Capture the cell that displays the provided text and extract its [x, y] central coordinate. 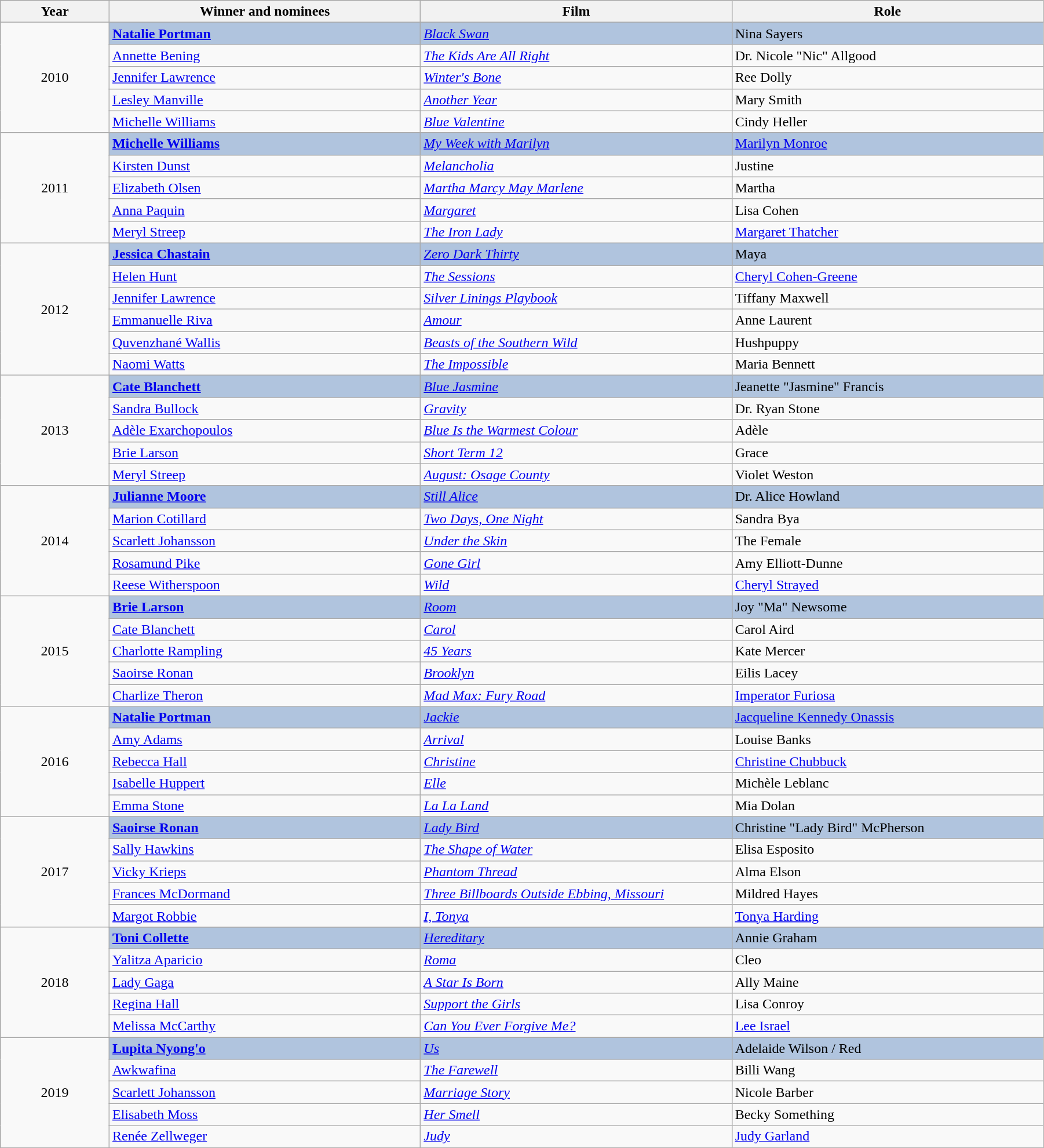
August: Osage County [576, 475]
Gravity [576, 409]
Dr. Ryan Stone [888, 409]
Can You Ever Forgive Me? [576, 1026]
Wild [576, 585]
Under the Skin [576, 541]
Carol [576, 629]
Isabelle Huppert [264, 783]
Amy Adams [264, 739]
Naomi Watts [264, 365]
Marion Cotillard [264, 519]
Two Days, One Night [576, 519]
Role [888, 12]
2019 [55, 1092]
Phantom Thread [576, 872]
Margaret [576, 210]
Another Year [576, 100]
Nicole Barber [888, 1092]
Us [576, 1048]
Dr. Alice Howland [888, 497]
Mad Max: Fury Road [576, 695]
Adèle Exarchopoulos [264, 431]
The Impossible [576, 365]
Film [576, 12]
Gone Girl [576, 563]
Charlize Theron [264, 695]
Marriage Story [576, 1092]
Emmanuelle Riva [264, 320]
Short Term 12 [576, 453]
Violet Weston [888, 475]
Blue Jasmine [576, 387]
Regina Hall [264, 1004]
Reese Witherspoon [264, 585]
Rosamund Pike [264, 563]
Kirsten Dunst [264, 166]
Renée Zellweger [264, 1136]
Jeanette "Jasmine" Francis [888, 387]
Helen Hunt [264, 276]
Maya [888, 254]
The Sessions [576, 276]
Vicky Krieps [264, 872]
Elisabeth Moss [264, 1114]
The Shape of Water [576, 850]
Tiffany Maxwell [888, 298]
My Week with Marilyn [576, 144]
Judy [576, 1136]
The Female [888, 541]
Eilis Lacey [888, 673]
Tonya Harding [888, 916]
Jessica Chastain [264, 254]
Annette Bening [264, 56]
Roma [576, 960]
Christine "Lady Bird" McPherson [888, 828]
Year [55, 12]
2016 [55, 761]
I, Tonya [576, 916]
The Iron Lady [576, 232]
Marilyn Monroe [888, 144]
Elisa Esposito [888, 850]
Anna Paquin [264, 210]
Hushpuppy [888, 342]
Billi Wang [888, 1070]
Melissa McCarthy [264, 1026]
Alma Elson [888, 872]
Arrival [576, 739]
Mia Dolan [888, 806]
Amour [576, 320]
Christine Chubbuck [888, 761]
Room [576, 607]
La La Land [576, 806]
Kate Mercer [888, 651]
Christine [576, 761]
Grace [888, 453]
Rebecca Hall [264, 761]
Winner and nominees [264, 12]
2018 [55, 982]
Ree Dolly [888, 78]
Toni Collette [264, 938]
2010 [55, 78]
Cleo [888, 960]
The Kids Are All Right [576, 56]
2015 [55, 651]
Zero Dark Thirty [576, 254]
2014 [55, 541]
Charlotte Rampling [264, 651]
Julianne Moore [264, 497]
Adelaide Wilson / Red [888, 1048]
Melancholia [576, 166]
Beasts of the Southern Wild [576, 342]
Emma Stone [264, 806]
Frances McDormand [264, 894]
Jacqueline Kennedy Onassis [888, 717]
Blue Is the Warmest Colour [576, 431]
Judy Garland [888, 1136]
Elizabeth Olsen [264, 188]
Lupita Nyong'o [264, 1048]
Cheryl Strayed [888, 585]
Adèle [888, 431]
Becky Something [888, 1114]
Maria Bennett [888, 365]
Martha [888, 188]
Her Smell [576, 1114]
2013 [55, 431]
Lady Gaga [264, 982]
Awkwafina [264, 1070]
Brooklyn [576, 673]
Dr. Nicole "Nic" Allgood [888, 56]
Lady Bird [576, 828]
Amy Elliott-Dunne [888, 563]
Cheryl Cohen-Greene [888, 276]
Carol Aird [888, 629]
Black Swan [576, 34]
Lee Israel [888, 1026]
Nina Sayers [888, 34]
Cindy Heller [888, 122]
Still Alice [576, 497]
Elle [576, 783]
Michèle Leblanc [888, 783]
Anne Laurent [888, 320]
Joy "Ma" Newsome [888, 607]
Sandra Bullock [264, 409]
A Star Is Born [576, 982]
Louise Banks [888, 739]
Annie Graham [888, 938]
Ally Maine [888, 982]
Lisa Conroy [888, 1004]
The Farewell [576, 1070]
Winter's Bone [576, 78]
Mary Smith [888, 100]
Silver Linings Playbook [576, 298]
Martha Marcy May Marlene [576, 188]
Justine [888, 166]
Margot Robbie [264, 916]
2012 [55, 309]
2011 [55, 188]
Blue Valentine [576, 122]
Hereditary [576, 938]
Yalitza Aparicio [264, 960]
Jackie [576, 717]
Three Billboards Outside Ebbing, Missouri [576, 894]
45 Years [576, 651]
2017 [55, 872]
Support the Girls [576, 1004]
Quvenzhané Wallis [264, 342]
Sandra Bya [888, 519]
Lesley Manville [264, 100]
Imperator Furiosa [888, 695]
Sally Hawkins [264, 850]
Mildred Hayes [888, 894]
Lisa Cohen [888, 210]
Margaret Thatcher [888, 232]
